Pinpoint the cell where the given text exists, returning its (x, y) midpoint coordinate. 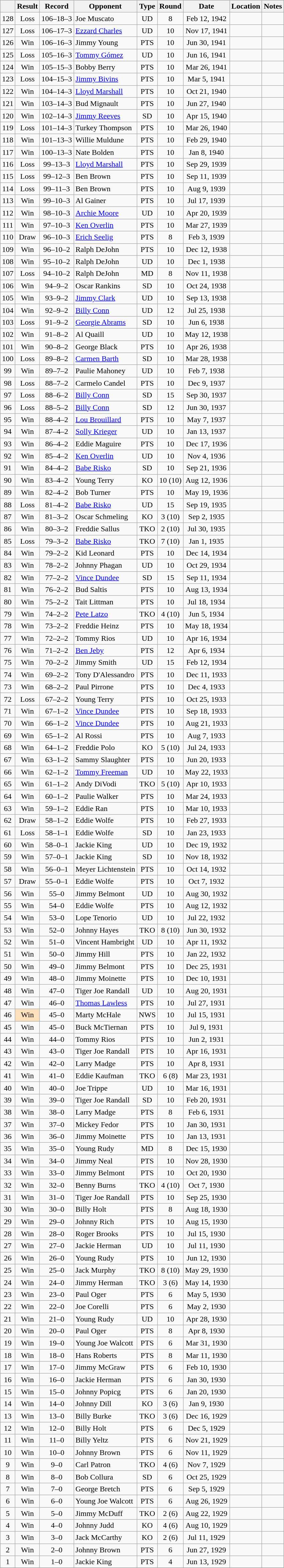
Willie Muldune (105, 140)
74–2–2 (57, 614)
89–7–2 (57, 371)
May 29, 1930 (207, 1270)
Al Quaill (105, 334)
Jimmy Young (105, 43)
Mar 5, 1941 (207, 79)
75–2–2 (57, 602)
31–0 (57, 1197)
Aug 20, 1931 (207, 991)
Nov 17, 1941 (207, 31)
105 (8, 298)
Jun 30, 1941 (207, 43)
105–16–3 (57, 55)
58 (8, 869)
74 (8, 675)
3–0 (57, 1538)
Mar 24, 1933 (207, 796)
Freddie Heinz (105, 626)
30–0 (57, 1209)
Eddie Kaufman (105, 1076)
40 (8, 1088)
106–17–3 (57, 31)
47 (8, 1003)
109 (8, 249)
Freddie Sallus (105, 529)
17 (8, 1367)
Dec 17, 1936 (207, 444)
25–0 (57, 1270)
123 (8, 79)
Aug 9, 1939 (207, 189)
91–9–2 (57, 322)
May 7, 1937 (207, 420)
82 (8, 578)
2 (10) (170, 529)
27 (8, 1246)
79 (8, 614)
Mar 31, 1930 (207, 1343)
Bud Saltis (105, 590)
37 (8, 1124)
50 (8, 966)
61–1–2 (57, 784)
Tait Littman (105, 602)
Jimmy Clark (105, 298)
Dec 25, 1931 (207, 966)
Jul 15, 1931 (207, 1015)
Bob Collura (105, 1477)
Apr 6, 1934 (207, 650)
Aug 12, 1936 (207, 480)
14–0 (57, 1404)
103 (8, 322)
26 (8, 1258)
97–10–3 (57, 225)
Mar 27, 1939 (207, 225)
Jul 30, 1935 (207, 529)
Roger Brooks (105, 1234)
Sep 19, 1935 (207, 504)
38 (8, 1112)
67–2–2 (57, 699)
Sep 13, 1938 (207, 298)
Mar 16, 1931 (207, 1088)
Feb 20, 1931 (207, 1100)
73 (8, 687)
17–0 (57, 1367)
Feb 12, 1942 (207, 19)
3 (10) (170, 517)
Ezzard Charles (105, 31)
Nov 28, 1930 (207, 1161)
7 (8, 1489)
87 (8, 517)
124 (8, 67)
94–10–2 (57, 274)
80 (8, 602)
77 (8, 638)
Jun 6, 1938 (207, 322)
Location (246, 6)
90 (8, 480)
20–0 (57, 1331)
121 (8, 103)
Nov 11, 1938 (207, 274)
21 (8, 1319)
34–0 (57, 1161)
66–1–2 (57, 723)
Apr 15, 1940 (207, 116)
44–0 (57, 1039)
Tommy Gómez (105, 55)
Sep 29, 1939 (207, 164)
Jul 11, 1930 (207, 1246)
93 (8, 444)
99–13–3 (57, 164)
78–2–2 (57, 565)
Aug 18, 1930 (207, 1209)
Nov 7, 1929 (207, 1465)
Jun 20, 1933 (207, 760)
85–4–2 (57, 456)
111 (8, 225)
83–4–2 (57, 480)
May 19, 1936 (207, 492)
122 (8, 91)
61 (8, 833)
Apr 16, 1931 (207, 1051)
Jan 30, 1930 (207, 1380)
56 (8, 893)
Paulie Walker (105, 796)
Johnny Dill (105, 1404)
73–2–2 (57, 626)
Round (170, 6)
91 (8, 468)
49–0 (57, 966)
Dec 9, 1937 (207, 383)
Jul 9, 1931 (207, 1027)
67 (8, 760)
19–0 (57, 1343)
Mar 26, 1941 (207, 67)
95–10–2 (57, 261)
Jimmy Hill (105, 954)
Dec 19, 1932 (207, 845)
1 (8, 1562)
10 (10) (170, 480)
Oct 7, 1932 (207, 881)
Billy Burke (105, 1416)
8–0 (57, 1477)
96–10–3 (57, 237)
120 (8, 116)
Aug 10, 1929 (207, 1526)
106 (8, 286)
127 (8, 31)
35 (8, 1149)
33 (8, 1173)
Paul Pirrone (105, 687)
Johnny Rich (105, 1222)
7 (10) (170, 541)
18 (8, 1355)
97 (8, 395)
Dec 1, 1938 (207, 261)
Feb 27, 1933 (207, 821)
71 (8, 711)
Oct 25, 1929 (207, 1477)
113 (8, 201)
Jun 12, 1930 (207, 1258)
Apr 28, 1930 (207, 1319)
99 (8, 371)
81–4–2 (57, 504)
Jun 16, 1941 (207, 55)
65 (8, 784)
96–10–2 (57, 249)
51 (8, 954)
May 22, 1933 (207, 772)
87–4–2 (57, 432)
104–14–3 (57, 91)
24 (8, 1282)
Jan 20, 1930 (207, 1392)
Jack McCarthy (105, 1538)
Aug 30, 1932 (207, 893)
32 (8, 1185)
Sep 30, 1937 (207, 395)
13–0 (57, 1416)
58–1–2 (57, 821)
42–0 (57, 1064)
9–0 (57, 1465)
88–6–2 (57, 395)
George Bretch (105, 1489)
Thomas Lawless (105, 1003)
126 (8, 43)
60 (8, 845)
Hans Roberts (105, 1355)
Jan 23, 1933 (207, 833)
108 (8, 261)
48–0 (57, 979)
Sep 2, 1935 (207, 517)
116 (8, 164)
105–15–3 (57, 67)
13 (8, 1416)
54–0 (57, 905)
2–0 (57, 1550)
Sep 5, 1929 (207, 1489)
Tommy Freeman (105, 772)
82–4–2 (57, 492)
29–0 (57, 1222)
16 (8, 1380)
59–1–2 (57, 808)
54 (8, 918)
1–0 (57, 1562)
112 (8, 213)
101–13–3 (57, 140)
63–1–2 (57, 760)
62–1–2 (57, 772)
12–0 (57, 1428)
91–8–2 (57, 334)
Dec 14, 1934 (207, 553)
Meyer Lichtenstein (105, 869)
85 (8, 541)
63 (8, 808)
9 (8, 1465)
69–2–2 (57, 675)
84–4–2 (57, 468)
Jan 22, 1932 (207, 954)
100 (8, 359)
Jimmy Smith (105, 663)
Jimmy Reeves (105, 116)
Jan 8, 1940 (207, 152)
Turkey Thompson (105, 128)
Lope Tenorio (105, 918)
Type (147, 6)
70 (8, 723)
Johnny Popicg (105, 1392)
Sep 11, 1939 (207, 177)
Sammy Slaughter (105, 760)
Jul 17, 1939 (207, 201)
Sep 11, 1934 (207, 578)
128 (8, 19)
89–8–2 (57, 359)
Jul 24, 1933 (207, 748)
Jimmy Herman (105, 1282)
44 (8, 1039)
Dec 16, 1929 (207, 1416)
10–0 (57, 1452)
Aug 21, 1933 (207, 723)
39 (8, 1100)
100–13–3 (57, 152)
18–0 (57, 1355)
102 (8, 334)
72–2–2 (57, 638)
98 (8, 383)
Jun 30, 1932 (207, 930)
Nov 21, 1929 (207, 1440)
Jun 5, 1934 (207, 614)
Georgie Abrams (105, 322)
59 (8, 857)
Sep 18, 1933 (207, 711)
68–2–2 (57, 687)
88–4–2 (57, 420)
41 (8, 1076)
83 (8, 565)
70–2–2 (57, 663)
Oct 24, 1938 (207, 286)
22–0 (57, 1307)
Jan 13, 1937 (207, 432)
81–3–2 (57, 517)
Kid Leonard (105, 553)
15–0 (57, 1392)
2 (8, 1550)
Joe Muscato (105, 19)
4–0 (57, 1526)
67–1–2 (57, 711)
114 (8, 189)
35–0 (57, 1149)
May 5, 1930 (207, 1294)
11–0 (57, 1440)
104 (8, 310)
Nov 4, 1936 (207, 456)
Marty McHale (105, 1015)
Mar 11, 1930 (207, 1355)
Bud Mignault (105, 103)
55–0 (57, 893)
Jun 27, 1929 (207, 1550)
38–0 (57, 1112)
32–0 (57, 1185)
Billy Yeltz (105, 1440)
Al Gainer (105, 201)
Mar 28, 1938 (207, 359)
Feb 10, 1930 (207, 1367)
Oscar Rankins (105, 286)
48 (8, 991)
103–14–3 (57, 103)
47–0 (57, 991)
Oct 7, 1930 (207, 1185)
Joe Corelli (105, 1307)
Feb 12, 1934 (207, 663)
Carl Patron (105, 1465)
101 (8, 346)
7–0 (57, 1489)
69 (8, 735)
Sep 25, 1930 (207, 1197)
14 (8, 1404)
Benny Burns (105, 1185)
92–9–2 (57, 310)
Oct 21, 1940 (207, 91)
Carmen Barth (105, 359)
Jul 22, 1932 (207, 918)
115 (8, 177)
Jul 18, 1934 (207, 602)
25 (8, 1270)
Buck McTiernan (105, 1027)
94–9–2 (57, 286)
Jimmy McGraw (105, 1367)
Johnny Hayes (105, 930)
94 (8, 432)
Jun 2, 1931 (207, 1039)
76–2–2 (57, 590)
May 2, 1930 (207, 1307)
Dec 5, 1929 (207, 1428)
May 14, 1930 (207, 1282)
89 (8, 492)
28–0 (57, 1234)
Nov 18, 1932 (207, 857)
Freddie Polo (105, 748)
106–16–3 (57, 43)
68 (8, 748)
16–0 (57, 1380)
Feb 29, 1940 (207, 140)
57 (8, 881)
99–11–3 (57, 189)
99–10–3 (57, 201)
Dec 4, 1933 (207, 687)
Aug 13, 1934 (207, 590)
26–0 (57, 1258)
Apr 11, 1932 (207, 942)
60–1–2 (57, 796)
Carmelo Candel (105, 383)
90–8–2 (57, 346)
23–0 (57, 1294)
Record (57, 6)
79–2–2 (57, 553)
Opponent (105, 6)
Jimmy Bivins (105, 79)
88–7–2 (57, 383)
19 (8, 1343)
Jan 9, 1930 (207, 1404)
Oct 25, 1933 (207, 699)
Oct 20, 1930 (207, 1173)
42 (8, 1064)
58–1–1 (57, 833)
Aug 15, 1930 (207, 1222)
64 (8, 796)
22 (8, 1307)
Eddie Ran (105, 808)
NWS (147, 1015)
99–12–3 (57, 177)
92 (8, 456)
Dec 10, 1931 (207, 979)
81 (8, 590)
Nov 11, 1929 (207, 1452)
Jimmy McDuff (105, 1513)
40–0 (57, 1088)
58–0–1 (57, 845)
May 12, 1938 (207, 334)
Nate Bolden (105, 152)
Notes (273, 6)
Solly Krieger (105, 432)
Apr 26, 1938 (207, 346)
Archie Moore (105, 213)
86 (8, 529)
43 (8, 1051)
95 (8, 420)
31 (8, 1197)
46–0 (57, 1003)
Pete Latzo (105, 614)
72 (8, 699)
Bob Turner (105, 492)
Dec 12, 1938 (207, 249)
Aug 26, 1929 (207, 1501)
Mar 10, 1933 (207, 808)
57–0–1 (57, 857)
36–0 (57, 1137)
55–0–1 (57, 881)
Johnny Judd (105, 1526)
65–1–2 (57, 735)
23 (8, 1294)
49 (8, 979)
50–0 (57, 954)
Date (207, 6)
55 (8, 905)
Dec 15, 1930 (207, 1149)
Jul 27, 1931 (207, 1003)
46 (8, 1015)
6–0 (57, 1501)
29 (8, 1222)
Tony D'Alessandro (105, 675)
Mickey Fedor (105, 1124)
May 18, 1934 (207, 626)
Dec 11, 1933 (207, 675)
84 (8, 553)
51–0 (57, 942)
Bobby Berry (105, 67)
30 (8, 1209)
Apr 10, 1933 (207, 784)
28 (8, 1234)
5–0 (57, 1513)
27–0 (57, 1246)
43–0 (57, 1051)
101–14–3 (57, 128)
Jul 15, 1930 (207, 1234)
Joe Trippe (105, 1088)
Mar 23, 1931 (207, 1076)
106–18–3 (57, 19)
Feb 3, 1939 (207, 237)
6 (8) (170, 1076)
Feb 6, 1931 (207, 1112)
Jack Murphy (105, 1270)
79–3–2 (57, 541)
98–10–3 (57, 213)
71–2–2 (57, 650)
Result (27, 6)
5 (8, 1513)
88 (8, 504)
Apr 8, 1930 (207, 1331)
96 (8, 407)
118 (8, 140)
21–0 (57, 1319)
Feb 7, 1938 (207, 371)
11 (8, 1440)
Aug 7, 1933 (207, 735)
45 (8, 1027)
Jul 11, 1929 (207, 1538)
Jan 1, 1935 (207, 541)
Jimmy Neal (105, 1161)
Eddie Maguire (105, 444)
119 (8, 128)
20 (8, 1331)
Apr 20, 1939 (207, 213)
102–14–3 (57, 116)
36 (8, 1137)
76 (8, 650)
Erich Seelig (105, 237)
Ben Jeby (105, 650)
Al Rossi (105, 735)
Aug 22, 1929 (207, 1513)
62 (8, 821)
Jul 25, 1938 (207, 310)
Aug 12, 1932 (207, 905)
117 (8, 152)
66 (8, 772)
Jun 13, 1929 (207, 1562)
52 (8, 942)
24–0 (57, 1282)
3 (8, 1538)
Johnny Phagan (105, 565)
107 (8, 274)
Vincent Hambright (105, 942)
George Black (105, 346)
Oct 14, 1932 (207, 869)
52–0 (57, 930)
33–0 (57, 1173)
77–2–2 (57, 578)
88–5–2 (57, 407)
Apr 8, 1931 (207, 1064)
Apr 16, 1934 (207, 638)
37–0 (57, 1124)
Sep 21, 1936 (207, 468)
Jan 30, 1931 (207, 1124)
Lou Brouillard (105, 420)
56–0–1 (57, 869)
104–15–3 (57, 79)
Jan 13, 1931 (207, 1137)
Mar 26, 1940 (207, 128)
Oscar Schmeling (105, 517)
Jun 27, 1940 (207, 103)
Andy DiVodi (105, 784)
75 (8, 663)
86–4–2 (57, 444)
Paulie Mahoney (105, 371)
34 (8, 1161)
Jun 30, 1937 (207, 407)
110 (8, 237)
64–1–2 (57, 748)
39–0 (57, 1100)
80–3–2 (57, 529)
Oct 29, 1934 (207, 565)
41–0 (57, 1076)
93–9–2 (57, 298)
53 (8, 930)
125 (8, 55)
53–0 (57, 918)
78 (8, 626)
